Pinpoint the cell where the given text exists, returning its [X, Y] midpoint coordinate. 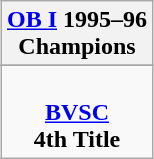
OB I 1995–96Champions [76, 34]
BVSC4th Title [76, 112]
